Return (X, Y) of the center of cell containing provided text 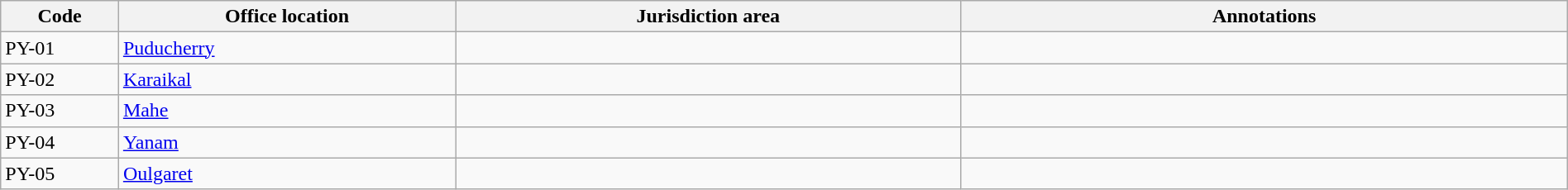
Puducherry (286, 48)
PY-03 (60, 111)
Yanam (286, 142)
PY-05 (60, 173)
Jurisdiction area (708, 17)
Oulgaret (286, 173)
PY-01 (60, 48)
Office location (286, 17)
PY-04 (60, 142)
Mahe (286, 111)
Code (60, 17)
Karaikal (286, 79)
Annotations (1264, 17)
PY-02 (60, 79)
